For the text-containing cell, return its midpoint in (x, y) coordinate format. 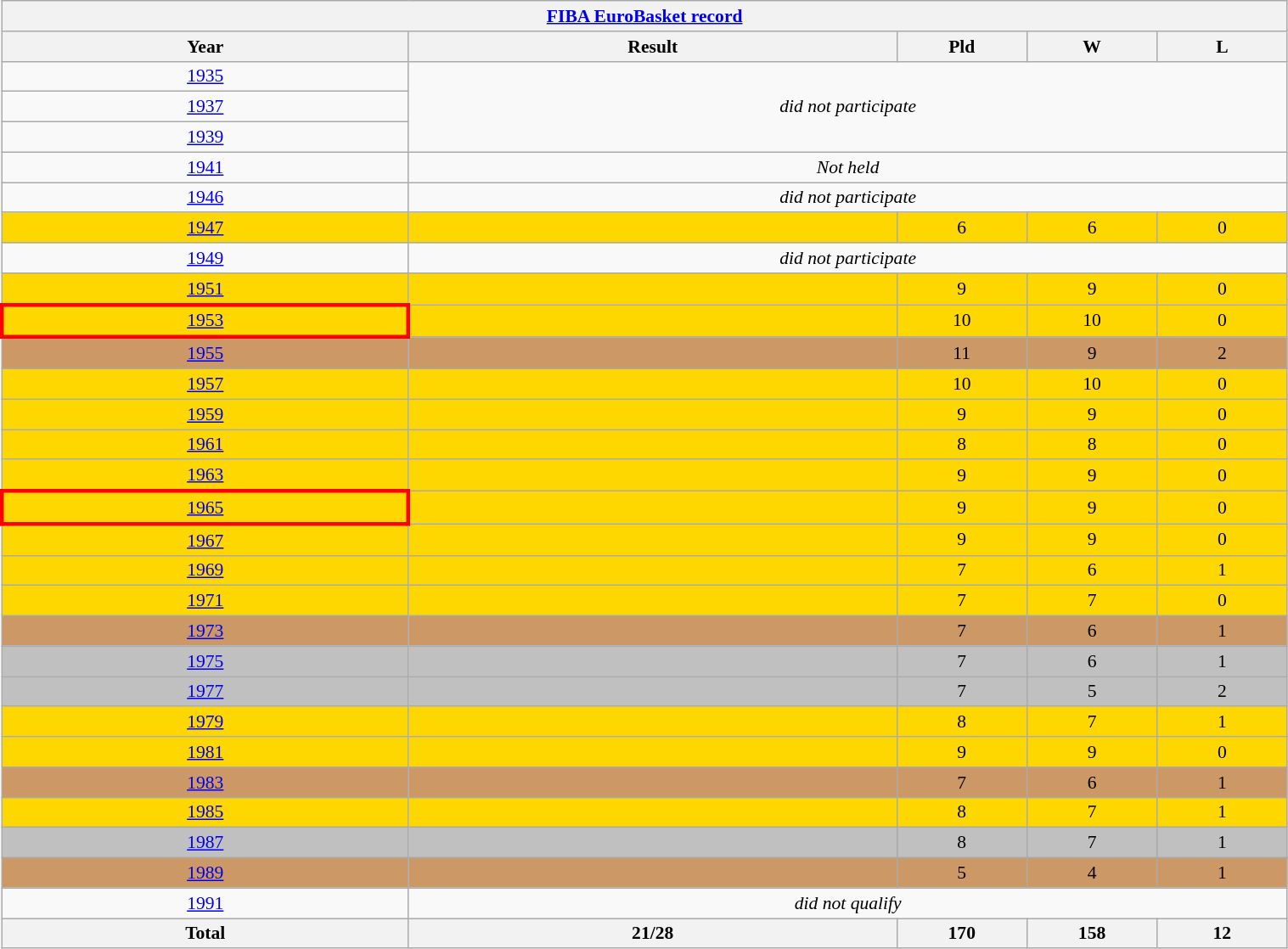
1983 (205, 783)
L (1223, 47)
Result (652, 47)
1939 (205, 138)
1977 (205, 692)
1947 (205, 228)
1965 (205, 508)
158 (1092, 934)
did not qualify (847, 903)
1973 (205, 632)
Year (205, 47)
12 (1223, 934)
1967 (205, 540)
W (1092, 47)
1946 (205, 198)
Total (205, 934)
1979 (205, 722)
1941 (205, 167)
1987 (205, 843)
1957 (205, 385)
4 (1092, 873)
21/28 (652, 934)
1955 (205, 353)
FIBA EuroBasket record (644, 16)
1975 (205, 661)
1969 (205, 570)
1963 (205, 475)
1971 (205, 601)
1989 (205, 873)
Not held (847, 167)
1951 (205, 289)
170 (961, 934)
1953 (205, 321)
1949 (205, 258)
Pld (961, 47)
1959 (205, 414)
1937 (205, 107)
11 (961, 353)
1961 (205, 445)
1981 (205, 752)
1985 (205, 812)
1935 (205, 76)
1991 (205, 903)
